Provide the (X, Y) coordinate of the cell's center where the given text is located.  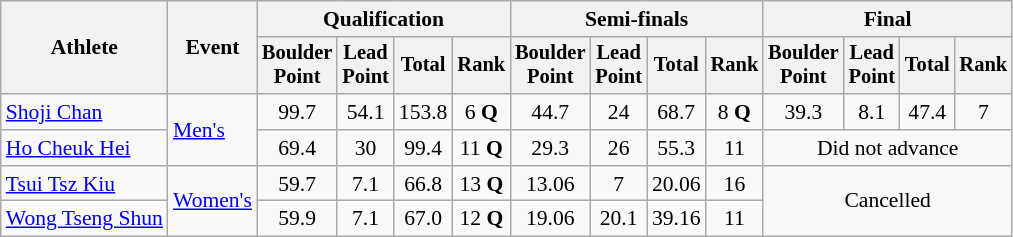
Tsui Tsz Kiu (84, 184)
16 (735, 184)
47.4 (928, 112)
Shoji Chan (84, 112)
20.06 (676, 184)
Men's (212, 130)
44.7 (550, 112)
Qualification (384, 19)
68.7 (676, 112)
30 (365, 148)
6 Q (481, 112)
Wong Tseng Shun (84, 219)
Did not advance (888, 148)
Ho Cheuk Hei (84, 148)
8.1 (872, 112)
99.4 (424, 148)
26 (618, 148)
20.1 (618, 219)
Final (888, 19)
99.7 (297, 112)
153.8 (424, 112)
29.3 (550, 148)
24 (618, 112)
12 Q (481, 219)
39.3 (803, 112)
Semi-finals (636, 19)
66.8 (424, 184)
59.9 (297, 219)
55.3 (676, 148)
59.7 (297, 184)
11 Q (481, 148)
19.06 (550, 219)
54.1 (365, 112)
13.06 (550, 184)
69.4 (297, 148)
Athlete (84, 48)
8 Q (735, 112)
Women's (212, 202)
67.0 (424, 219)
Cancelled (888, 202)
39.16 (676, 219)
Event (212, 48)
13 Q (481, 184)
